Identify which cell holds the provided text, then report its (X, Y) central coordinate. 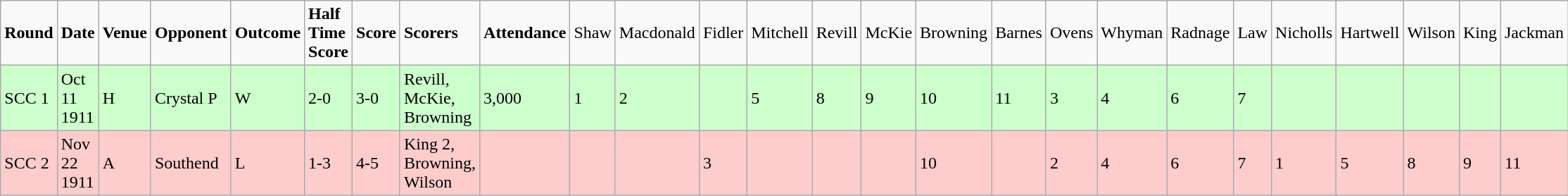
Shaw (593, 33)
McKie (889, 33)
Macdonald (657, 33)
Revill, McKie, Browning (439, 98)
Revill (837, 33)
2-0 (329, 98)
1-3 (329, 163)
Nov 22 1911 (77, 163)
Browning (954, 33)
Nicholls (1304, 33)
L (267, 163)
Law (1253, 33)
King 2, Browning, Wilson (439, 163)
Mitchell (780, 33)
Barnes (1019, 33)
SCC 2 (29, 163)
3,000 (525, 98)
Date (77, 33)
Opponent (191, 33)
King (1479, 33)
Venue (125, 33)
3-0 (377, 98)
Round (29, 33)
SCC 1 (29, 98)
Half Time Score (329, 33)
A (125, 163)
Hartwell (1370, 33)
Oct 11 1911 (77, 98)
H (125, 98)
Southend (191, 163)
Score (377, 33)
Fidler (723, 33)
Jackman (1534, 33)
Radnage (1201, 33)
Outcome (267, 33)
Crystal P (191, 98)
Attendance (525, 33)
Scorers (439, 33)
Ovens (1071, 33)
4-5 (377, 163)
Whyman (1132, 33)
Wilson (1431, 33)
W (267, 98)
